For the text-containing cell, return its midpoint in (X, Y) coordinate format. 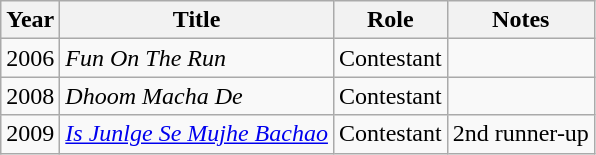
Notes (520, 20)
2nd runner-up (520, 134)
Fun On The Run (197, 58)
Role (390, 20)
Year (30, 20)
Title (197, 20)
Dhoom Macha De (197, 96)
2008 (30, 96)
2009 (30, 134)
2006 (30, 58)
Is Junlge Se Mujhe Bachao (197, 134)
